For the text-containing cell, return its midpoint in (x, y) coordinate format. 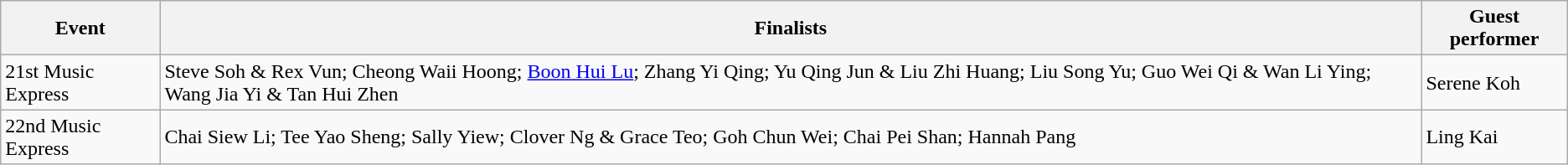
Chai Siew Li; Tee Yao Sheng; Sally Yiew; Clover Ng & Grace Teo; Goh Chun Wei; Chai Pei Shan; Hannah Pang (791, 137)
Finalists (791, 28)
Event (80, 28)
Ling Kai (1494, 137)
21st Music Express (80, 82)
22nd Music Express (80, 137)
Guest performer (1494, 28)
Serene Koh (1494, 82)
